Determine the [x, y] coordinate at the center of the cell enclosing the given text.  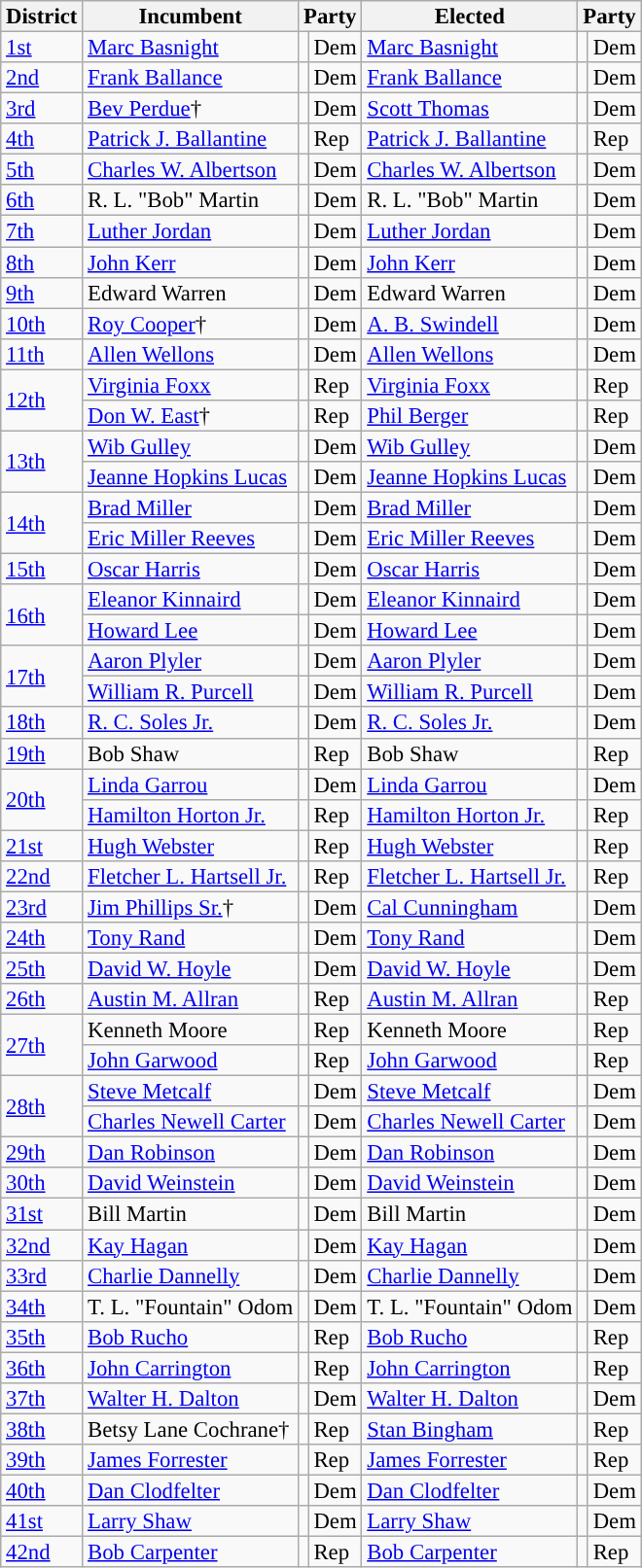
41st [42, 1521]
7th [42, 231]
26th [42, 999]
14th [42, 523]
36th [42, 1368]
37th [42, 1399]
23rd [42, 907]
22nd [42, 877]
Phil Berger [470, 416]
Cal Cunningham [470, 907]
39th [42, 1460]
Bev Perdue† [191, 109]
34th [42, 1307]
19th [42, 753]
21st [42, 846]
29th [42, 1153]
District [42, 17]
8th [42, 262]
13th [42, 461]
3rd [42, 109]
42nd [42, 1552]
Jim Phillips Sr.† [191, 907]
31st [42, 1214]
38th [42, 1429]
12th [42, 401]
Roy Cooper† [191, 324]
5th [42, 170]
27th [42, 1046]
Incumbent [191, 17]
11th [42, 354]
9th [42, 293]
4th [42, 139]
25th [42, 968]
A. B. Swindell [470, 324]
6th [42, 200]
15th [42, 570]
10th [42, 324]
Don W. East† [191, 416]
2nd [42, 78]
16th [42, 614]
Scott Thomas [470, 109]
35th [42, 1337]
40th [42, 1490]
Elected [470, 17]
33rd [42, 1275]
28th [42, 1106]
32nd [42, 1245]
24th [42, 938]
30th [42, 1184]
20th [42, 799]
1st [42, 48]
Betsy Lane Cochrane† [191, 1429]
18th [42, 723]
17th [42, 677]
Stan Bingham [470, 1429]
